Pinpoint the cell where the given text exists, returning its (X, Y) midpoint coordinate. 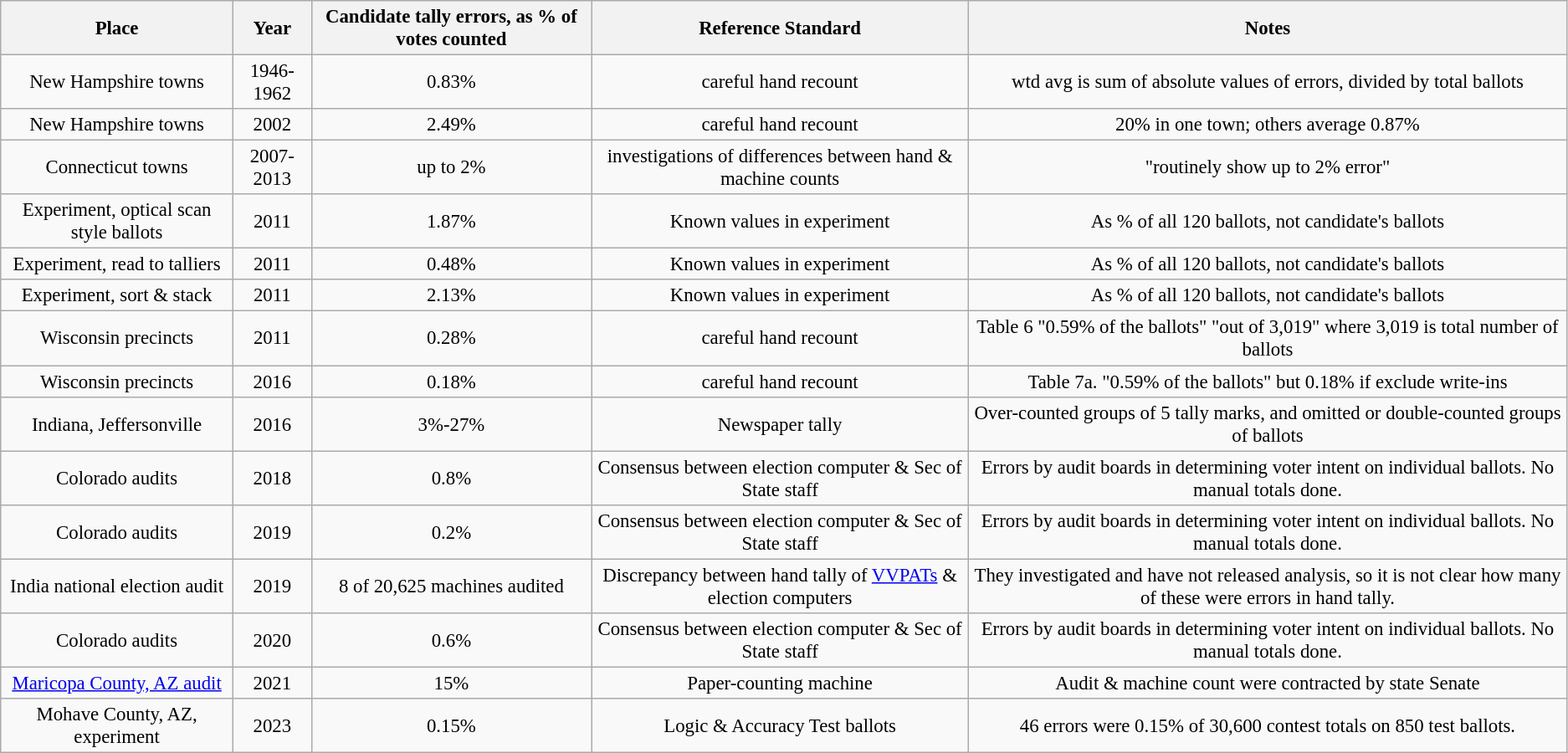
Indiana, Jeffersonville (117, 423)
Audit & machine count were contracted by state Senate (1267, 683)
Year (272, 28)
Logic & Accuracy Test ballots (780, 726)
Over-counted groups of 5 tally marks, and omitted or double-counted groups of ballots (1267, 423)
Discrepancy between hand tally of VVPATs & election computers (780, 586)
2021 (272, 683)
Candidate tally errors, as % of votes counted (451, 28)
2020 (272, 641)
2.13% (451, 295)
Table 7a. "0.59% of the ballots" but 0.18% if exclude write-ins (1267, 382)
0.48% (451, 264)
Place (117, 28)
0.8% (451, 479)
1946-1962 (272, 82)
up to 2% (451, 167)
Reference Standard (780, 28)
0.83% (451, 82)
20% in one town; others average 0.87% (1267, 125)
wtd avg is sum of absolute values of errors, divided by total ballots (1267, 82)
Maricopa County, AZ audit (117, 683)
"routinely show up to 2% error" (1267, 167)
15% (451, 683)
They investigated and have not released analysis, so it is not clear how many of these were errors in hand tally. (1267, 586)
Experiment, sort & stack (117, 295)
2007-2013 (272, 167)
Newspaper tally (780, 423)
0.2% (451, 532)
2018 (272, 479)
Mohave County, AZ, experiment (117, 726)
India national election audit (117, 586)
Experiment, optical scan style ballots (117, 221)
Notes (1267, 28)
3%-27% (451, 423)
Experiment, read to talliers (117, 264)
Table 6 "0.59% of the ballots" "out of 3,019" where 3,019 is total number of ballots (1267, 338)
investigations of differences between hand & machine counts (780, 167)
46 errors were 0.15% of 30,600 contest totals on 850 test ballots. (1267, 726)
Connecticut towns (117, 167)
Paper-counting machine (780, 683)
2.49% (451, 125)
0.15% (451, 726)
0.6% (451, 641)
2023 (272, 726)
2002 (272, 125)
0.28% (451, 338)
1.87% (451, 221)
0.18% (451, 382)
8 of 20,625 machines audited (451, 586)
